Extract the [X, Y] coordinate from the center of the cell holding the provided text.  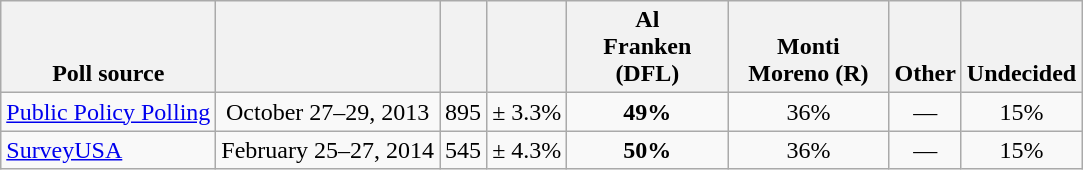
AlFranken (DFL) [648, 47]
50% [648, 150]
Other [925, 47]
49% [648, 112]
MontiMoreno (R) [808, 47]
Undecided [1021, 47]
± 3.3% [527, 112]
SurveyUSA [108, 150]
Poll source [108, 47]
± 4.3% [527, 150]
895 [464, 112]
October 27–29, 2013 [328, 112]
Public Policy Polling [108, 112]
545 [464, 150]
February 25–27, 2014 [328, 150]
